Search for the cell housing the specified text and yield its [x, y] center coordinate. 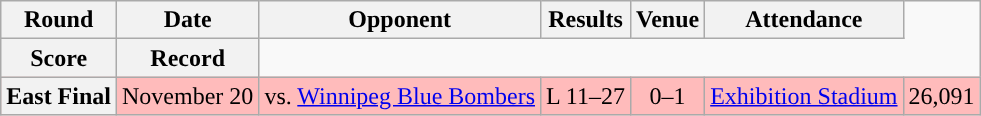
0–1 [667, 96]
East Final [59, 96]
Exhibition Stadium [804, 96]
Venue [667, 20]
Record [188, 58]
vs. Winnipeg Blue Bombers [400, 96]
Score [59, 58]
Opponent [400, 20]
Date [188, 20]
Attendance [804, 20]
L 11–27 [586, 96]
26,091 [942, 96]
November 20 [188, 96]
Round [59, 20]
Results [586, 20]
